Search for the cell housing the specified text and yield its (X, Y) center coordinate. 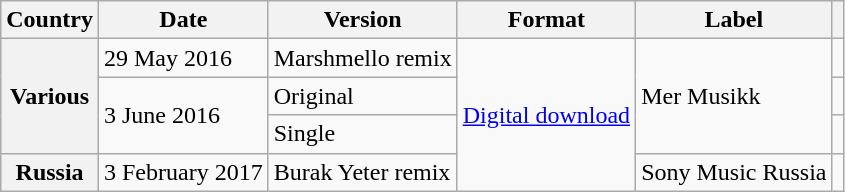
29 May 2016 (183, 58)
Version (362, 20)
Various (50, 96)
Date (183, 20)
Label (734, 20)
Marshmello remix (362, 58)
3 February 2017 (183, 172)
Single (362, 134)
Russia (50, 172)
Mer Musikk (734, 96)
Original (362, 96)
Digital download (546, 115)
3 June 2016 (183, 115)
Burak Yeter remix (362, 172)
Sony Music Russia (734, 172)
Country (50, 20)
Format (546, 20)
